Find where the given text appears and provide that cell's center as (X, Y) coordinate. 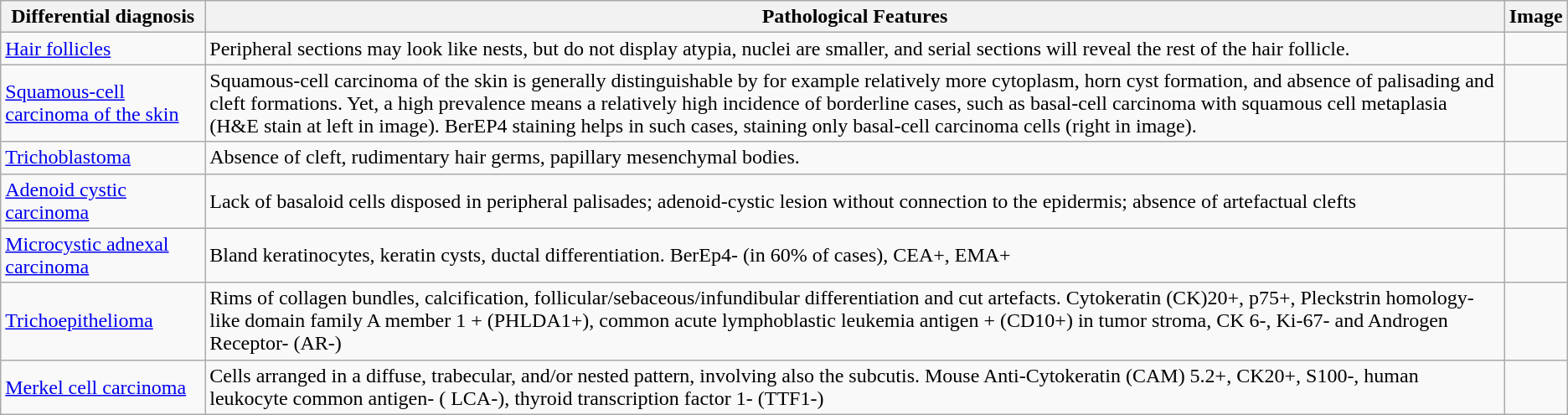
Adenoid cystic carcinoma (103, 201)
Microcystic adnexal carcinoma (103, 255)
Differential diagnosis (103, 17)
Image (1536, 17)
Absence of cleft, rudimentary hair germs, papillary mesenchymal bodies. (854, 158)
Bland keratinocytes, keratin cysts, ductal differentiation. BerEp4- (in 60% of cases), CEA+, EMA+ (854, 255)
Pathological Features (854, 17)
Lack of basaloid cells disposed in peripheral palisades; adenoid-cystic lesion without connection to the epidermis; absence of artefactual clefts (854, 201)
Trichoblastoma (103, 158)
Hair follicles (103, 49)
Trichoepithelioma (103, 321)
Squamous-cell carcinoma of the skin (103, 103)
Merkel cell carcinoma (103, 387)
